Return (x, y) of the center of cell containing provided text 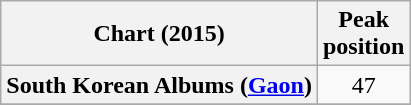
47 (363, 85)
Chart (2015) (160, 34)
South Korean Albums (Gaon) (160, 85)
Peakposition (363, 34)
